Search for the cell housing the specified text and yield its [x, y] center coordinate. 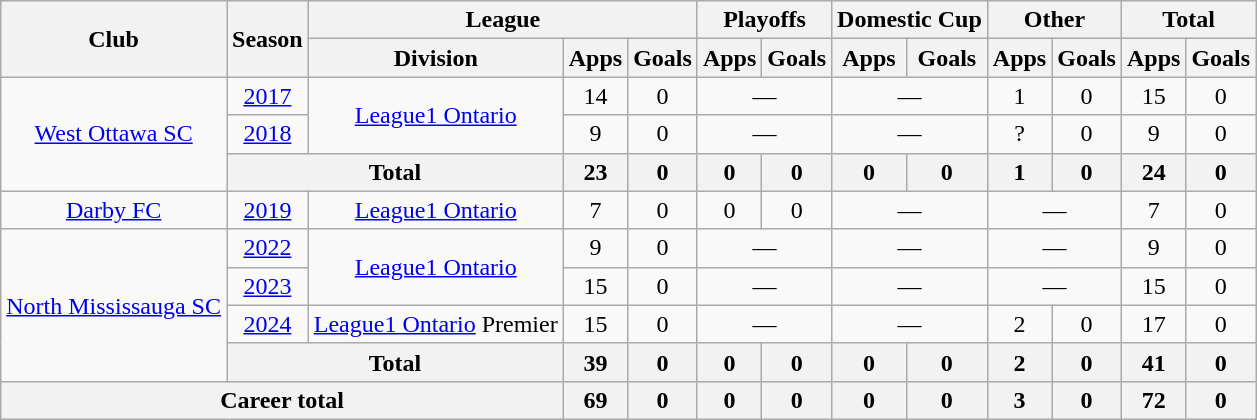
2019 [267, 210]
Season [267, 39]
69 [595, 400]
72 [1153, 400]
2022 [267, 248]
2018 [267, 134]
Division [436, 58]
Career total [282, 400]
17 [1153, 324]
West Ottawa SC [114, 134]
2017 [267, 96]
23 [595, 172]
14 [595, 96]
3 [1019, 400]
2024 [267, 324]
Club [114, 39]
? [1019, 134]
North Mississauga SC [114, 305]
Darby FC [114, 210]
39 [595, 362]
League [502, 20]
2023 [267, 286]
Playoffs [764, 20]
Other [1054, 20]
24 [1153, 172]
League1 Ontario Premier [436, 324]
Domestic Cup [910, 20]
41 [1153, 362]
